Scan for the cell matching the given text and deliver its [x, y] coordinate at center. 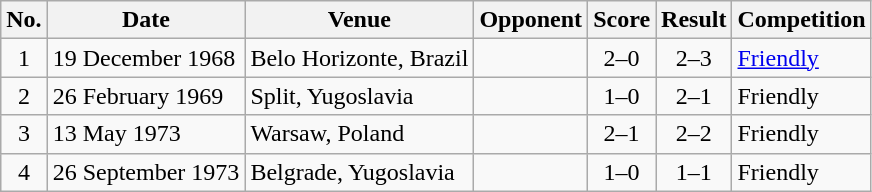
4 [24, 172]
Split, Yugoslavia [360, 96]
3 [24, 134]
No. [24, 20]
2–2 [694, 134]
Belo Horizonte, Brazil [360, 58]
Date [146, 20]
2–3 [694, 58]
Opponent [531, 20]
13 May 1973 [146, 134]
Warsaw, Poland [360, 134]
26 February 1969 [146, 96]
Belgrade, Yugoslavia [360, 172]
Result [694, 20]
Venue [360, 20]
19 December 1968 [146, 58]
2–0 [622, 58]
Score [622, 20]
1 [24, 58]
Competition [802, 20]
1–1 [694, 172]
26 September 1973 [146, 172]
2 [24, 96]
